Provide the [x, y] coordinate of the cell's center where the given text is located.  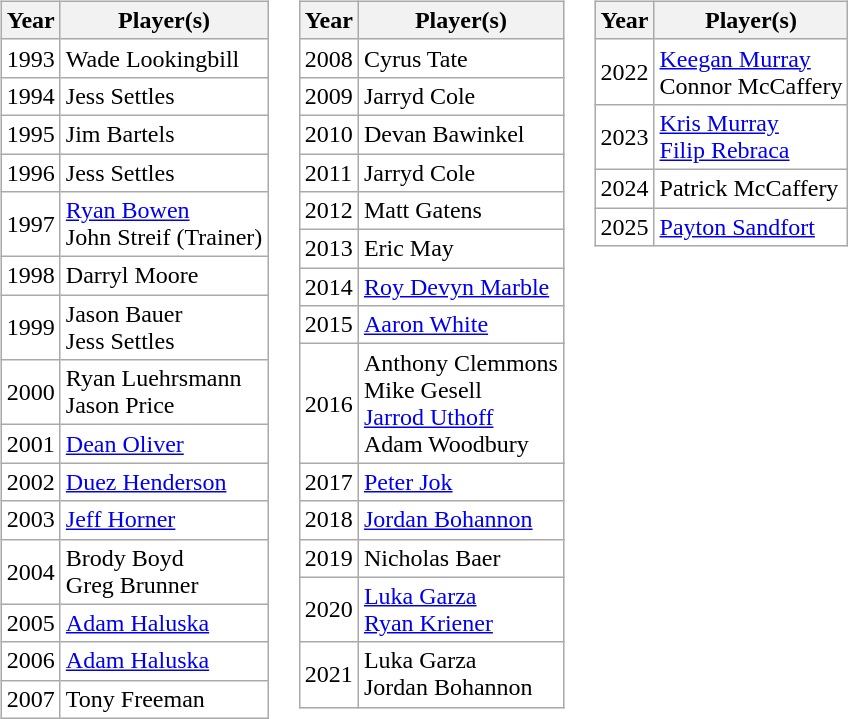
2022 [624, 72]
Ryan Bowen John Streif (Trainer) [164, 224]
Aaron White [460, 325]
Luka GarzaRyan Kriener [460, 610]
Brody Boyd Greg Brunner [164, 572]
2002 [30, 482]
Eric May [460, 249]
Patrick McCaffery [751, 188]
Duez Henderson [164, 482]
2024 [624, 188]
2004 [30, 572]
2014 [328, 287]
2008 [328, 58]
2012 [328, 211]
2020 [328, 610]
Devan Bawinkel [460, 134]
2019 [328, 558]
Luka GarzaJordan Bohannon [460, 674]
1994 [30, 96]
2010 [328, 134]
Dean Oliver [164, 444]
2001 [30, 444]
2025 [624, 227]
1996 [30, 173]
2023 [624, 136]
1995 [30, 134]
2021 [328, 674]
Roy Devyn Marble [460, 287]
Jim Bartels [164, 134]
1993 [30, 58]
Anthony ClemmonsMike GesellJarrod UthoffAdam Woodbury [460, 404]
2005 [30, 623]
Peter Jok [460, 482]
Wade Lookingbill [164, 58]
1997 [30, 224]
2007 [30, 699]
Matt Gatens [460, 211]
Jeff Horner [164, 520]
2016 [328, 404]
2018 [328, 520]
2015 [328, 325]
Nicholas Baer [460, 558]
Kris MurrayFilip Rebraca [751, 136]
2011 [328, 173]
Payton Sandfort [751, 227]
2000 [30, 392]
1998 [30, 276]
Darryl Moore [164, 276]
2013 [328, 249]
2006 [30, 661]
2009 [328, 96]
Ryan Luehrsmann Jason Price [164, 392]
2003 [30, 520]
Keegan MurrayConnor McCaffery [751, 72]
2017 [328, 482]
Cyrus Tate [460, 58]
Jason Bauer Jess Settles [164, 328]
1999 [30, 328]
Jordan Bohannon [460, 520]
Tony Freeman [164, 699]
